Find where the given text appears and provide that cell's center as [x, y] coordinate. 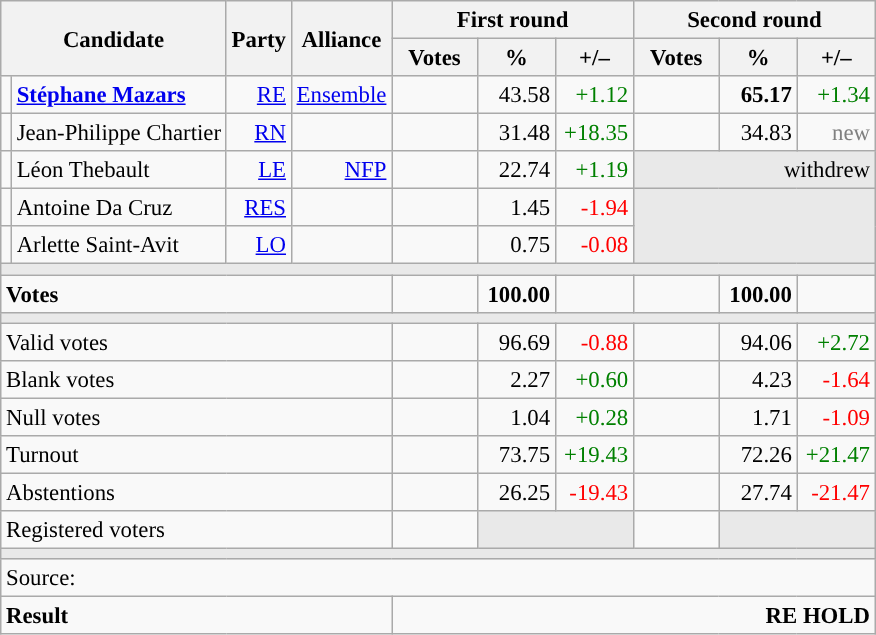
Antoine Da Cruz [118, 208]
+0.60 [594, 379]
Jean-Philippe Chartier [118, 133]
+21.47 [836, 455]
+19.43 [594, 455]
LE [258, 170]
+2.72 [836, 342]
22.74 [516, 170]
Valid votes [196, 342]
31.48 [516, 133]
Registered voters [196, 530]
Blank votes [196, 379]
43.58 [516, 95]
+1.19 [594, 170]
Party [258, 38]
Second round [754, 20]
2.27 [516, 379]
First round [513, 20]
Source: [438, 578]
Stéphane Mazars [118, 95]
RN [258, 133]
Turnout [196, 455]
72.26 [758, 455]
34.83 [758, 133]
4.23 [758, 379]
withdrew [754, 170]
RE [258, 95]
new [836, 133]
-0.88 [594, 342]
73.75 [516, 455]
Null votes [196, 417]
94.06 [758, 342]
-1.64 [836, 379]
-1.09 [836, 417]
1.71 [758, 417]
26.25 [516, 492]
RE HOLD [634, 616]
Result [196, 616]
1.45 [516, 208]
-1.94 [594, 208]
Candidate [114, 38]
Abstentions [196, 492]
Léon Thebault [118, 170]
Alliance [341, 38]
65.17 [758, 95]
+1.12 [594, 95]
+1.34 [836, 95]
-0.08 [594, 245]
LO [258, 245]
Arlette Saint-Avit [118, 245]
+18.35 [594, 133]
RES [258, 208]
+0.28 [594, 417]
0.75 [516, 245]
96.69 [516, 342]
-19.43 [594, 492]
-21.47 [836, 492]
Ensemble [341, 95]
NFP [341, 170]
1.04 [516, 417]
27.74 [758, 492]
